Return the (X, Y) coordinate for the center point of the cell that contains the specified text.  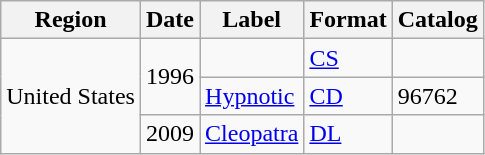
Date (170, 20)
United States (71, 96)
Label (252, 20)
Hypnotic (252, 96)
1996 (170, 77)
Catalog (438, 20)
Region (71, 20)
CD (348, 96)
DL (348, 134)
Cleopatra (252, 134)
2009 (170, 134)
CS (348, 58)
96762 (438, 96)
Format (348, 20)
